Output the [x, y] coordinate of the center of the cell containing the given text.  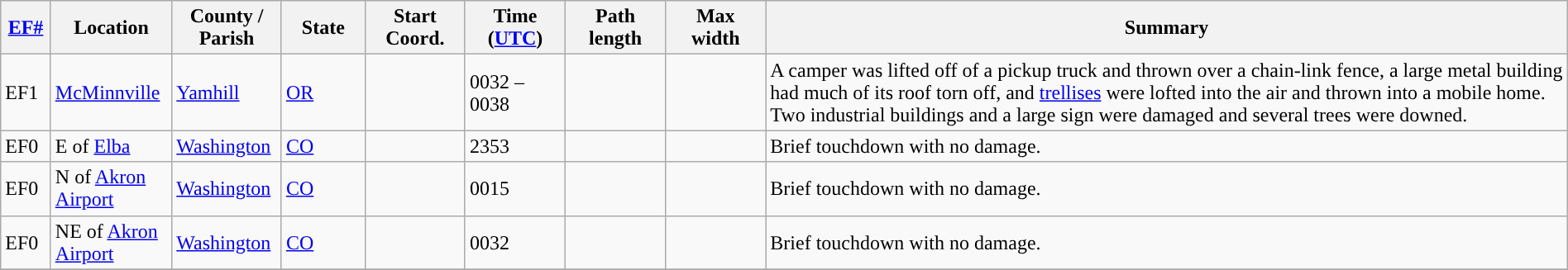
Yamhill [227, 92]
OR [323, 92]
Start Coord. [415, 28]
0032 – 0038 [514, 92]
Location [111, 28]
State [323, 28]
McMinnville [111, 92]
County / Parish [227, 28]
NE of Akron Airport [111, 243]
N of Akron Airport [111, 188]
2353 [514, 146]
EF# [26, 28]
E of Elba [111, 146]
Time (UTC) [514, 28]
Path length [615, 28]
0032 [514, 243]
EF1 [26, 92]
0015 [514, 188]
Max width [716, 28]
Summary [1166, 28]
